Extract the [X, Y] coordinate from the center of the cell holding the provided text.  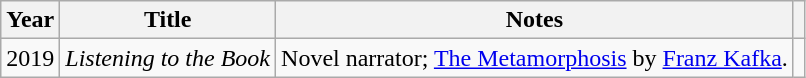
Year [30, 20]
2019 [30, 58]
Novel narrator; The Metamorphosis by Franz Kafka. [535, 58]
Title [168, 20]
Notes [535, 20]
Listening to the Book [168, 58]
